Identify which cell holds the provided text, then report its [X, Y] central coordinate. 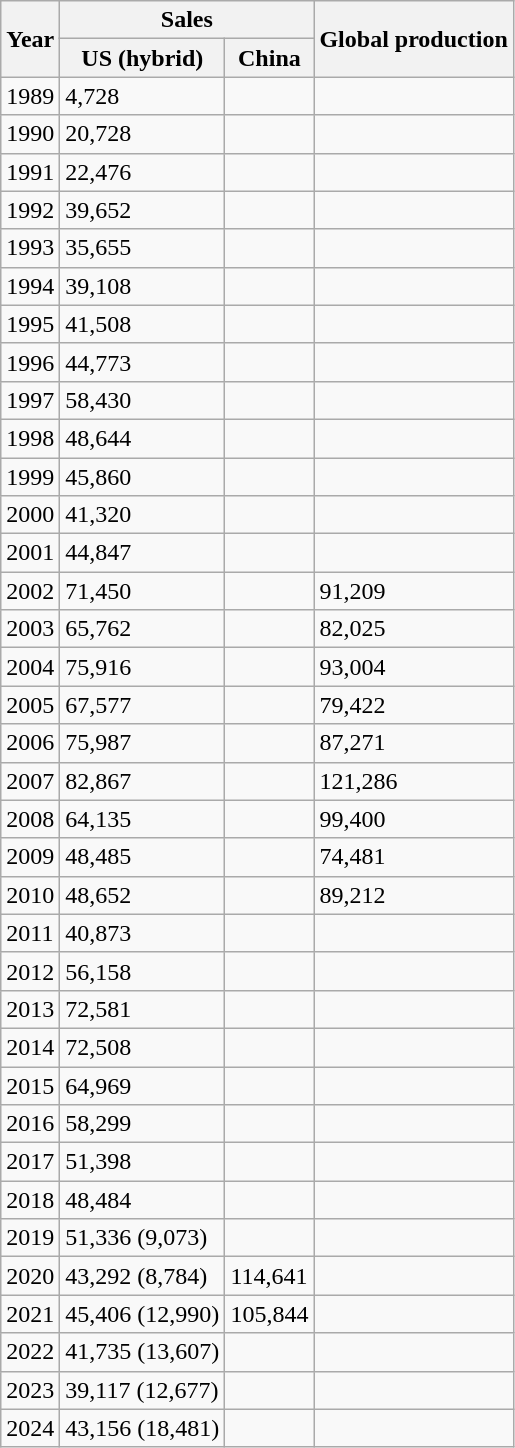
48,484 [142, 1200]
2015 [30, 1085]
87,271 [414, 743]
1992 [30, 210]
64,969 [142, 1085]
82,025 [414, 629]
64,135 [142, 819]
43,292 (8,784) [142, 1276]
1989 [30, 96]
39,117 (12,677) [142, 1390]
2005 [30, 705]
82,867 [142, 781]
72,581 [142, 1009]
22,476 [142, 172]
41,320 [142, 515]
51,398 [142, 1162]
Sales [187, 20]
1991 [30, 172]
75,987 [142, 743]
45,860 [142, 477]
1995 [30, 324]
2010 [30, 895]
Year [30, 39]
48,652 [142, 895]
79,422 [414, 705]
39,652 [142, 210]
71,450 [142, 591]
39,108 [142, 286]
2023 [30, 1390]
2012 [30, 971]
45,406 (12,990) [142, 1314]
US (hybrid) [142, 58]
58,430 [142, 400]
2001 [30, 553]
2009 [30, 857]
44,847 [142, 553]
2019 [30, 1238]
40,873 [142, 933]
44,773 [142, 362]
1999 [30, 477]
51,336 (9,073) [142, 1238]
1990 [30, 134]
2020 [30, 1276]
89,212 [414, 895]
48,485 [142, 857]
72,508 [142, 1047]
2008 [30, 819]
91,209 [414, 591]
65,762 [142, 629]
2003 [30, 629]
2007 [30, 781]
121,286 [414, 781]
41,735 (13,607) [142, 1352]
99,400 [414, 819]
1996 [30, 362]
2018 [30, 1200]
1994 [30, 286]
China [270, 58]
114,641 [270, 1276]
2022 [30, 1352]
1993 [30, 248]
58,299 [142, 1124]
74,481 [414, 857]
2017 [30, 1162]
2013 [30, 1009]
1997 [30, 400]
2000 [30, 515]
2006 [30, 743]
43,156 (18,481) [142, 1428]
20,728 [142, 134]
48,644 [142, 438]
1998 [30, 438]
4,728 [142, 96]
93,004 [414, 667]
2016 [30, 1124]
2004 [30, 667]
75,916 [142, 667]
67,577 [142, 705]
Global production [414, 39]
2011 [30, 933]
105,844 [270, 1314]
2002 [30, 591]
35,655 [142, 248]
2021 [30, 1314]
2014 [30, 1047]
2024 [30, 1428]
56,158 [142, 971]
41,508 [142, 324]
